Locate the cell with the specified text and output its (X, Y) center coordinate. 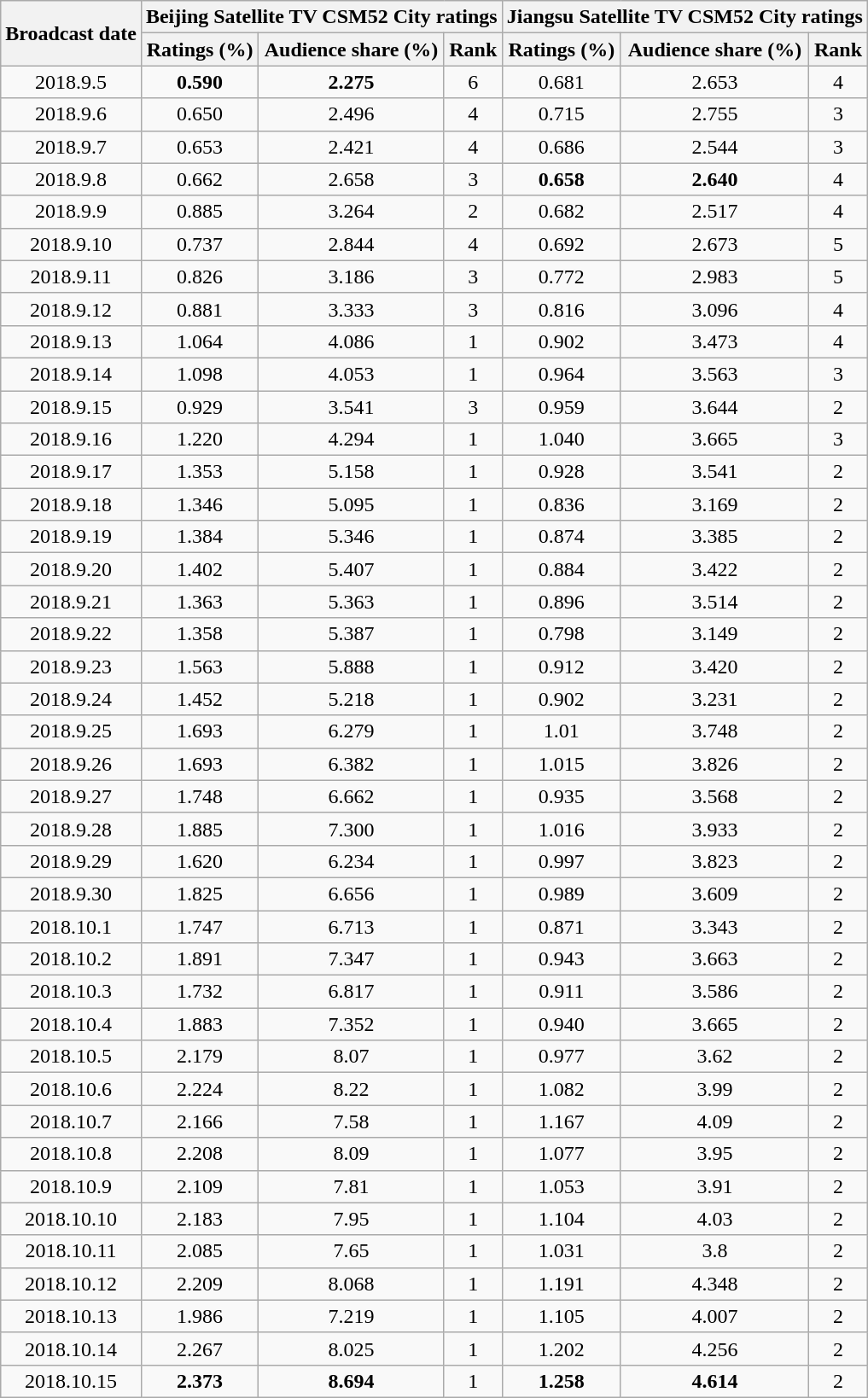
2018.10.13 (72, 1316)
2018.9.22 (72, 634)
8.22 (352, 1089)
1.986 (200, 1316)
6.662 (352, 796)
6.234 (352, 861)
2018.10.9 (72, 1186)
2018.9.12 (72, 309)
1.064 (200, 341)
2018.9.9 (72, 212)
3.826 (714, 764)
5.158 (352, 472)
1.01 (562, 731)
3.514 (714, 602)
Jiangsu Satellite TV CSM52 City ratings (684, 17)
2018.9.14 (72, 374)
1.402 (200, 569)
4.03 (714, 1219)
2.517 (714, 212)
4.086 (352, 341)
2018.9.21 (72, 602)
3.644 (714, 407)
2018.9.5 (72, 82)
1.104 (562, 1219)
6.656 (352, 894)
2018.10.14 (72, 1348)
0.964 (562, 374)
2018.9.27 (72, 796)
0.737 (200, 244)
1.353 (200, 472)
Beijing Satellite TV CSM52 City ratings (321, 17)
0.658 (562, 179)
3.563 (714, 374)
2018.10.8 (72, 1154)
4.256 (714, 1348)
0.686 (562, 147)
1.358 (200, 634)
0.874 (562, 537)
7.81 (352, 1186)
2.844 (352, 244)
0.650 (200, 114)
1.885 (200, 829)
3.231 (714, 699)
2018.9.30 (72, 894)
0.590 (200, 82)
2.275 (352, 82)
1.220 (200, 440)
0.884 (562, 569)
3.420 (714, 667)
1.105 (562, 1316)
1.077 (562, 1154)
7.58 (352, 1121)
2018.9.11 (72, 277)
0.881 (200, 309)
Broadcast date (72, 33)
0.959 (562, 407)
2.653 (714, 82)
1.031 (562, 1251)
2018.9.25 (72, 731)
3.748 (714, 731)
3.95 (714, 1154)
3.609 (714, 894)
2018.9.29 (72, 861)
1.563 (200, 667)
8.068 (352, 1284)
0.885 (200, 212)
2.496 (352, 114)
2018.10.12 (72, 1284)
5.888 (352, 667)
0.989 (562, 894)
1.825 (200, 894)
2018.10.5 (72, 1057)
7.65 (352, 1251)
1.098 (200, 374)
0.816 (562, 309)
3.933 (714, 829)
2.209 (200, 1284)
1.082 (562, 1089)
2018.9.26 (72, 764)
2018.10.2 (72, 959)
0.682 (562, 212)
2.673 (714, 244)
2018.9.16 (72, 440)
4.294 (352, 440)
1.258 (562, 1381)
3.169 (714, 504)
3.91 (714, 1186)
2018.9.13 (72, 341)
2018.10.11 (72, 1251)
2018.9.10 (72, 244)
0.943 (562, 959)
6.382 (352, 764)
0.896 (562, 602)
2018.10.6 (72, 1089)
2018.9.6 (72, 114)
2018.10.3 (72, 992)
5.407 (352, 569)
1.891 (200, 959)
5.095 (352, 504)
1.053 (562, 1186)
1.016 (562, 829)
2.373 (200, 1381)
3.343 (714, 926)
7.219 (352, 1316)
5.346 (352, 537)
2018.10.15 (72, 1381)
0.977 (562, 1057)
7.95 (352, 1219)
1.883 (200, 1024)
2.224 (200, 1089)
2.421 (352, 147)
2018.9.7 (72, 147)
1.015 (562, 764)
3.264 (352, 212)
2.085 (200, 1251)
1.747 (200, 926)
1.748 (200, 796)
3.99 (714, 1089)
2.640 (714, 179)
2.544 (714, 147)
1.167 (562, 1121)
2018.9.28 (72, 829)
1.191 (562, 1284)
0.911 (562, 992)
0.928 (562, 472)
2018.9.20 (72, 569)
2.166 (200, 1121)
0.662 (200, 179)
4.053 (352, 374)
3.568 (714, 796)
5.387 (352, 634)
2.983 (714, 277)
2018.10.4 (72, 1024)
6.817 (352, 992)
3.473 (714, 341)
3.333 (352, 309)
1.346 (200, 504)
2018.10.1 (72, 926)
2.109 (200, 1186)
4.007 (714, 1316)
0.912 (562, 667)
2018.9.8 (72, 179)
7.300 (352, 829)
2018.9.15 (72, 407)
4.348 (714, 1284)
0.826 (200, 277)
2.183 (200, 1219)
3.586 (714, 992)
0.836 (562, 504)
0.772 (562, 277)
3.186 (352, 277)
8.025 (352, 1348)
0.997 (562, 861)
1.384 (200, 537)
4.09 (714, 1121)
0.798 (562, 634)
1.732 (200, 992)
3.663 (714, 959)
4.614 (714, 1381)
6 (473, 82)
2018.9.19 (72, 537)
7.352 (352, 1024)
2018.9.23 (72, 667)
5.218 (352, 699)
3.422 (714, 569)
1.620 (200, 861)
2018.10.7 (72, 1121)
6.713 (352, 926)
2018.10.10 (72, 1219)
8.09 (352, 1154)
3.149 (714, 634)
0.681 (562, 82)
7.347 (352, 959)
0.940 (562, 1024)
2018.9.18 (72, 504)
8.07 (352, 1057)
1.040 (562, 440)
0.692 (562, 244)
0.929 (200, 407)
3.8 (714, 1251)
0.935 (562, 796)
6.279 (352, 731)
2.658 (352, 179)
1.452 (200, 699)
0.715 (562, 114)
8.694 (352, 1381)
0.653 (200, 147)
2.179 (200, 1057)
3.385 (714, 537)
2018.9.17 (72, 472)
1.363 (200, 602)
3.096 (714, 309)
2.208 (200, 1154)
2.267 (200, 1348)
3.823 (714, 861)
3.62 (714, 1057)
5.363 (352, 602)
0.871 (562, 926)
2018.9.24 (72, 699)
1.202 (562, 1348)
2.755 (714, 114)
